Locate the cell with the specified text and output its [x, y] center coordinate. 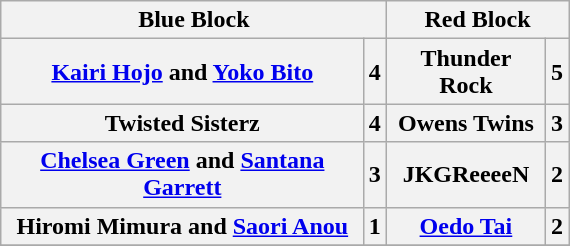
Twisted Sisterz [182, 123]
Oedo Tai [466, 226]
Chelsea Green and Santana Garrett [182, 174]
Red Block [477, 20]
JKGReeeeN [466, 174]
Kairi Hojo and Yoko Bito [182, 72]
1 [374, 226]
Blue Block [194, 20]
Thunder Rock [466, 72]
Hiromi Mimura and Saori Anou [182, 226]
5 [558, 72]
Owens Twins [466, 123]
